Search for the cell housing the specified text and yield its (x, y) center coordinate. 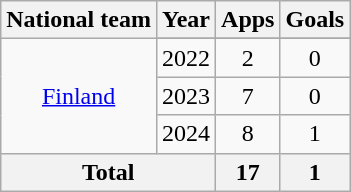
Goals (315, 20)
Finland (79, 96)
Apps (248, 20)
7 (248, 96)
2022 (186, 58)
National team (79, 20)
17 (248, 172)
2 (248, 58)
2023 (186, 96)
2024 (186, 134)
Year (186, 20)
8 (248, 134)
Total (108, 172)
